Scan for the cell matching the given text and deliver its [x, y] coordinate at center. 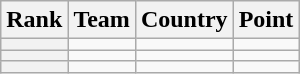
Country [184, 20]
Point [266, 20]
Rank [34, 20]
Team [102, 20]
